For the text-containing cell, return its midpoint in (X, Y) coordinate format. 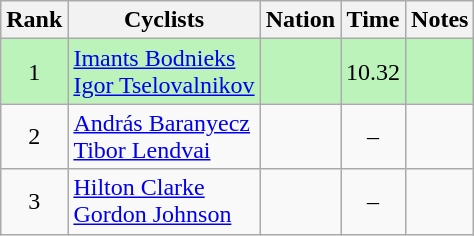
Cyclists (164, 20)
Time (374, 20)
Imants BodnieksIgor Tselovalnikov (164, 72)
Nation (300, 20)
András BaranyeczTibor Lendvai (164, 136)
Rank (34, 20)
Notes (440, 20)
3 (34, 202)
10.32 (374, 72)
Hilton ClarkeGordon Johnson (164, 202)
1 (34, 72)
2 (34, 136)
